Find where the given text appears and provide that cell's center as (X, Y) coordinate. 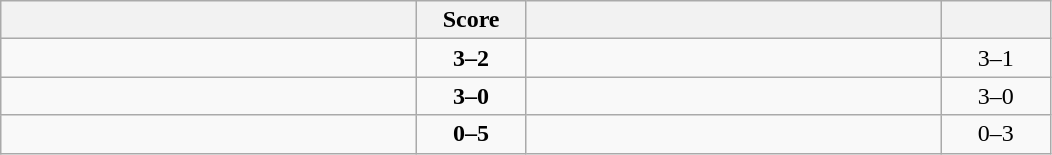
0–5 (472, 134)
3–1 (996, 58)
3–2 (472, 58)
Score (472, 20)
0–3 (996, 134)
